Output the [x, y] coordinate of the center of the cell containing the given text.  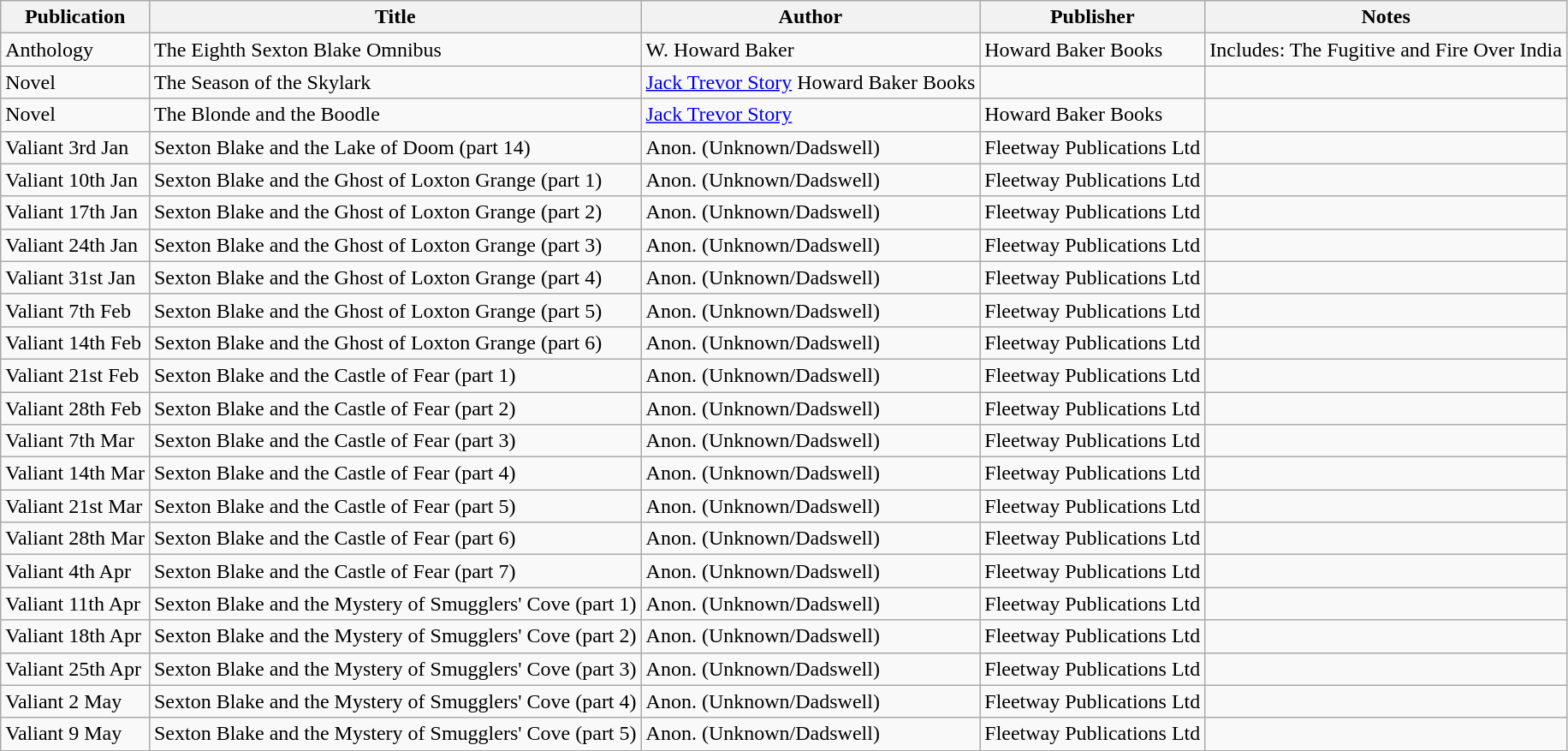
Sexton Blake and the Castle of Fear (part 7) [395, 571]
Jack Trevor Story [811, 115]
The Blonde and the Boodle [395, 115]
Sexton Blake and the Castle of Fear (part 1) [395, 375]
Sexton Blake and the Ghost of Loxton Grange (part 4) [395, 277]
Sexton Blake and the Castle of Fear (part 2) [395, 408]
Sexton Blake and the Ghost of Loxton Grange (part 5) [395, 310]
Sexton Blake and the Ghost of Loxton Grange (part 1) [395, 180]
Sexton Blake and the Mystery of Smugglers' Cove (part 2) [395, 636]
Publisher [1092, 17]
Valiant 3rd Jan [75, 147]
Valiant 10th Jan [75, 180]
Valiant 24th Jan [75, 245]
Jack Trevor Story Howard Baker Books [811, 82]
Sexton Blake and the Lake of Doom (part 14) [395, 147]
Valiant 21st Feb [75, 375]
Valiant 28th Mar [75, 539]
Valiant 18th Apr [75, 636]
Sexton Blake and the Ghost of Loxton Grange (part 3) [395, 245]
Sexton Blake and the Mystery of Smugglers' Cove (part 5) [395, 734]
Title [395, 17]
Sexton Blake and the Castle of Fear (part 3) [395, 441]
Sexton Blake and the Mystery of Smugglers' Cove (part 1) [395, 604]
Valiant 28th Feb [75, 408]
Valiant 7th Mar [75, 441]
Includes: The Fugitive and Fire Over India [1387, 50]
The Season of the Skylark [395, 82]
Sexton Blake and the Mystery of Smugglers' Cove (part 3) [395, 669]
Valiant 25th Apr [75, 669]
Author [811, 17]
Sexton Blake and the Castle of Fear (part 4) [395, 474]
Notes [1387, 17]
Valiant 14th Mar [75, 474]
Valiant 2 May [75, 701]
Valiant 17th Jan [75, 212]
The Eighth Sexton Blake Omnibus [395, 50]
Valiant 9 May [75, 734]
Sexton Blake and the Mystery of Smugglers' Cove (part 4) [395, 701]
Valiant 21st Mar [75, 506]
Anthology [75, 50]
Valiant 31st Jan [75, 277]
W. Howard Baker [811, 50]
Sexton Blake and the Ghost of Loxton Grange (part 2) [395, 212]
Sexton Blake and the Castle of Fear (part 5) [395, 506]
Valiant 14th Feb [75, 343]
Sexton Blake and the Castle of Fear (part 6) [395, 539]
Publication [75, 17]
Valiant 4th Apr [75, 571]
Sexton Blake and the Ghost of Loxton Grange (part 6) [395, 343]
Valiant 7th Feb [75, 310]
Valiant 11th Apr [75, 604]
